Detect which cell encompasses the target text, then output its (X, Y) center coordinate. 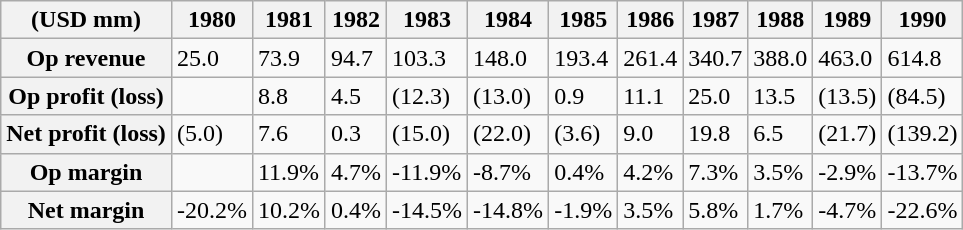
11.1 (650, 96)
0.9 (584, 96)
261.4 (650, 58)
-22.6% (922, 210)
1990 (922, 20)
-8.7% (508, 172)
4.2% (650, 172)
1984 (508, 20)
Op profit (loss) (86, 96)
(21.7) (848, 134)
73.9 (288, 58)
-1.9% (584, 210)
10.2% (288, 210)
0.3 (356, 134)
Net margin (86, 210)
7.3% (716, 172)
(13.5) (848, 96)
Net profit (loss) (86, 134)
Op margin (86, 172)
7.6 (288, 134)
13.5 (780, 96)
8.8 (288, 96)
614.8 (922, 58)
103.3 (428, 58)
6.5 (780, 134)
(12.3) (428, 96)
463.0 (848, 58)
-14.8% (508, 210)
193.4 (584, 58)
Op revenue (86, 58)
(84.5) (922, 96)
19.8 (716, 134)
(139.2) (922, 134)
1982 (356, 20)
-20.2% (212, 210)
-2.9% (848, 172)
-13.7% (922, 172)
1988 (780, 20)
-14.5% (428, 210)
148.0 (508, 58)
1980 (212, 20)
5.8% (716, 210)
1.7% (780, 210)
(3.6) (584, 134)
1985 (584, 20)
1986 (650, 20)
4.7% (356, 172)
(22.0) (508, 134)
1989 (848, 20)
1983 (428, 20)
(USD mm) (86, 20)
-11.9% (428, 172)
388.0 (780, 58)
-4.7% (848, 210)
4.5 (356, 96)
11.9% (288, 172)
(5.0) (212, 134)
1987 (716, 20)
1981 (288, 20)
(15.0) (428, 134)
94.7 (356, 58)
(13.0) (508, 96)
340.7 (716, 58)
9.0 (650, 134)
